Return the (X, Y) coordinate for the center point of the cell that contains the specified text.  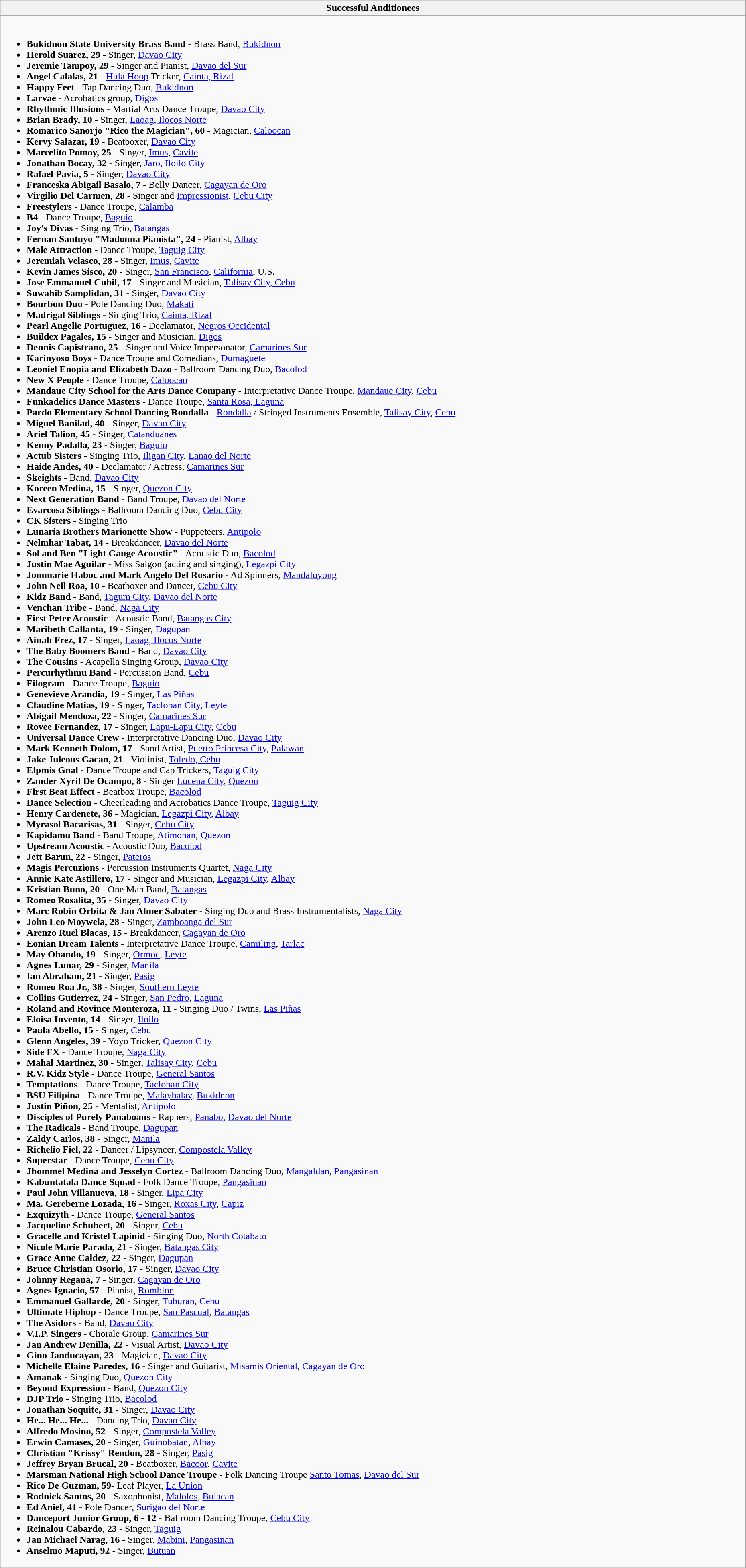
Successful Auditionees (373, 8)
